Locate the cell with the specified text and output its (X, Y) center coordinate. 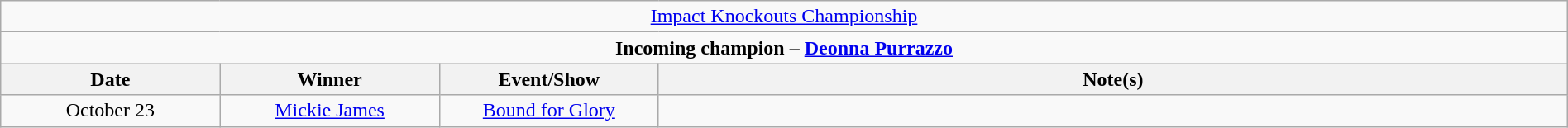
Note(s) (1113, 79)
October 23 (111, 111)
Winner (329, 79)
Bound for Glory (549, 111)
Mickie James (329, 111)
Date (111, 79)
Event/Show (549, 79)
Impact Knockouts Championship (784, 17)
Incoming champion – Deonna Purrazzo (784, 48)
